Determine the [X, Y] coordinate at the center of the cell enclosing the given text.  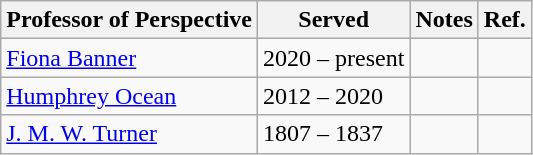
Humphrey Ocean [130, 96]
2012 – 2020 [334, 96]
Notes [444, 20]
J. M. W. Turner [130, 134]
Fiona Banner [130, 58]
Professor of Perspective [130, 20]
1807 – 1837 [334, 134]
2020 – present [334, 58]
Served [334, 20]
Ref. [504, 20]
